Locate the cell with the specified text and output its [x, y] center coordinate. 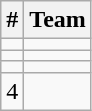
4 [12, 91]
Team [58, 20]
# [12, 20]
